Extract the [x, y] coordinate from the center of the cell holding the provided text.  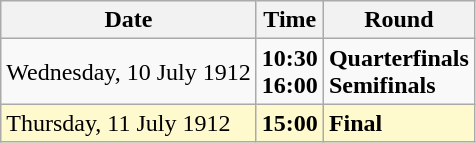
Time [290, 20]
Wednesday, 10 July 1912 [129, 72]
10:3016:00 [290, 72]
15:00 [290, 123]
Date [129, 20]
Round [398, 20]
QuarterfinalsSemifinals [398, 72]
Final [398, 123]
Thursday, 11 July 1912 [129, 123]
